Scan for the cell matching the given text and deliver its (X, Y) coordinate at center. 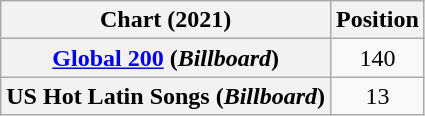
US Hot Latin Songs (Billboard) (166, 96)
Chart (2021) (166, 20)
Position (378, 20)
140 (378, 58)
13 (378, 96)
Global 200 (Billboard) (166, 58)
